Determine the [x, y] coordinate at the center of the cell enclosing the given text.  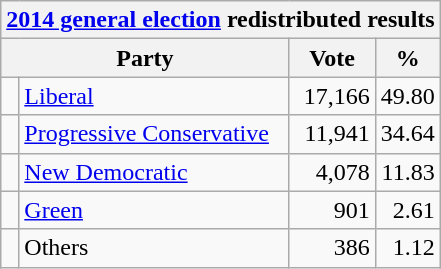
49.80 [408, 96]
17,166 [332, 96]
New Democratic [154, 172]
Liberal [154, 96]
2.61 [408, 210]
% [408, 58]
11.83 [408, 172]
Vote [332, 58]
4,078 [332, 172]
Party [145, 58]
386 [332, 248]
901 [332, 210]
Green [154, 210]
1.12 [408, 248]
34.64 [408, 134]
Others [154, 248]
Progressive Conservative [154, 134]
11,941 [332, 134]
2014 general election redistributed results [220, 20]
